Return (x, y) of the center of cell containing provided text 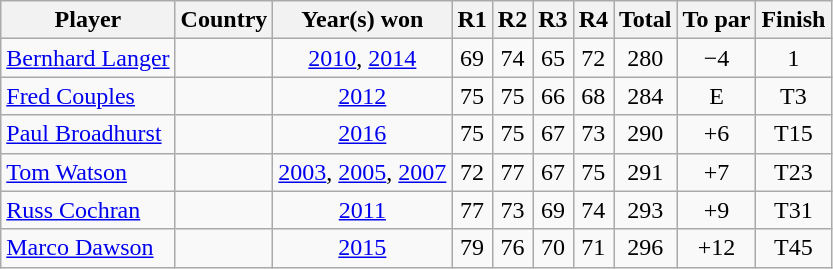
79 (472, 248)
T23 (794, 172)
+12 (716, 248)
T45 (794, 248)
R2 (512, 20)
Paul Broadhurst (88, 134)
T3 (794, 96)
65 (553, 58)
R3 (553, 20)
2015 (362, 248)
290 (646, 134)
R1 (472, 20)
71 (593, 248)
Player (88, 20)
2010, 2014 (362, 58)
280 (646, 58)
284 (646, 96)
291 (646, 172)
Bernhard Langer (88, 58)
T15 (794, 134)
Year(s) won (362, 20)
Finish (794, 20)
Country (224, 20)
+7 (716, 172)
R4 (593, 20)
Tom Watson (88, 172)
70 (553, 248)
−4 (716, 58)
2003, 2005, 2007 (362, 172)
Marco Dawson (88, 248)
2016 (362, 134)
2012 (362, 96)
Russ Cochran (88, 210)
1 (794, 58)
E (716, 96)
+6 (716, 134)
66 (553, 96)
76 (512, 248)
293 (646, 210)
68 (593, 96)
T31 (794, 210)
296 (646, 248)
Fred Couples (88, 96)
+9 (716, 210)
To par (716, 20)
Total (646, 20)
2011 (362, 210)
